Determine the (x, y) coordinate at the center of the cell enclosing the given text.  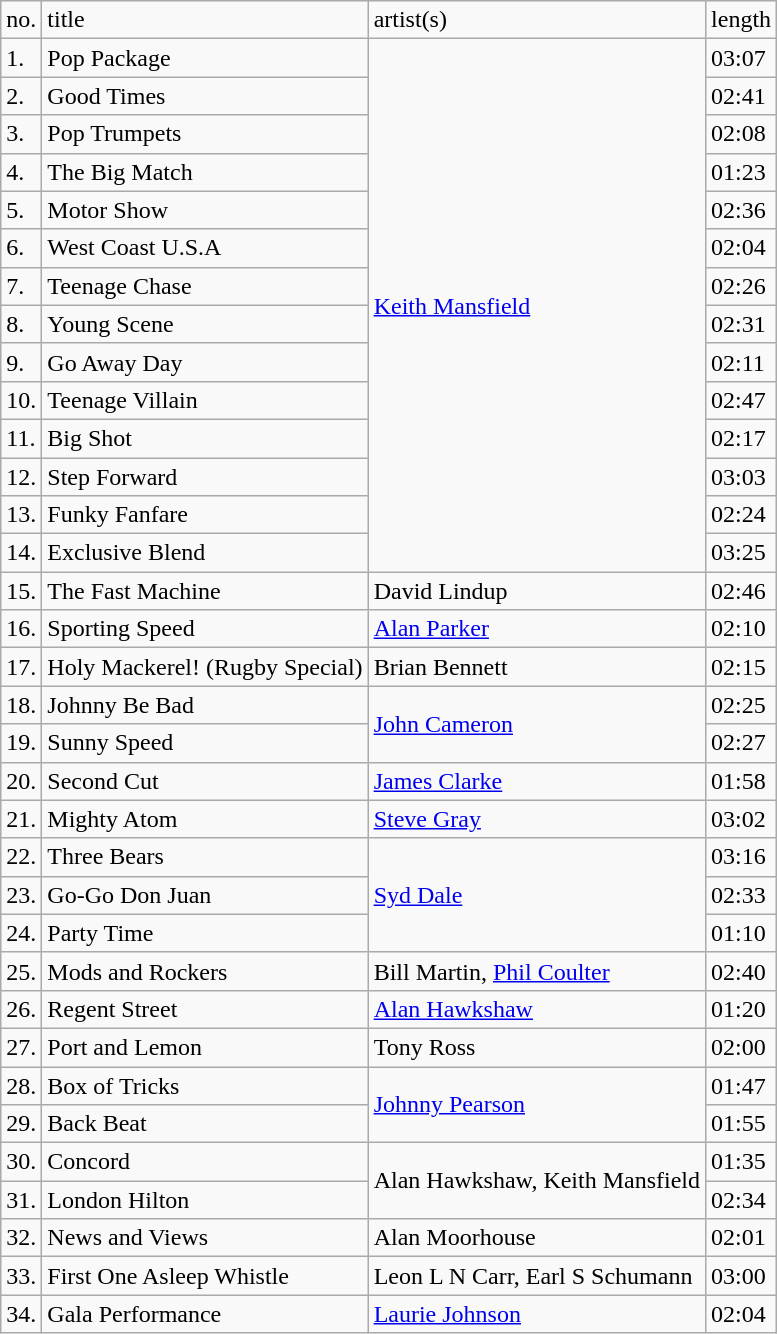
02:24 (742, 515)
28. (22, 1085)
Mighty Atom (205, 819)
02:36 (742, 210)
22. (22, 857)
02:27 (742, 743)
Big Shot (205, 438)
12. (22, 477)
01:23 (742, 172)
Regent Street (205, 1009)
33. (22, 1276)
Box of Tricks (205, 1085)
News and Views (205, 1238)
30. (22, 1162)
Three Bears (205, 857)
Exclusive Blend (205, 553)
John Cameron (536, 724)
Step Forward (205, 477)
02:31 (742, 324)
02:40 (742, 971)
18. (22, 705)
01:47 (742, 1085)
Johnny Pearson (536, 1104)
02:00 (742, 1047)
Motor Show (205, 210)
James Clarke (536, 781)
23. (22, 895)
7. (22, 286)
01:35 (742, 1162)
Back Beat (205, 1124)
03:00 (742, 1276)
Concord (205, 1162)
02:08 (742, 134)
20. (22, 781)
02:15 (742, 667)
Laurie Johnson (536, 1314)
Funky Fanfare (205, 515)
6. (22, 248)
9. (22, 362)
Steve Gray (536, 819)
Mods and Rockers (205, 971)
19. (22, 743)
02:25 (742, 705)
14. (22, 553)
02:34 (742, 1200)
Syd Dale (536, 895)
Alan Hawkshaw, Keith Mansfield (536, 1181)
03:07 (742, 58)
03:16 (742, 857)
02:46 (742, 591)
34. (22, 1314)
Go-Go Don Juan (205, 895)
31. (22, 1200)
11. (22, 438)
4. (22, 172)
02:47 (742, 400)
length (742, 20)
Pop Package (205, 58)
32. (22, 1238)
Sporting Speed (205, 629)
03:02 (742, 819)
15. (22, 591)
2. (22, 96)
02:17 (742, 438)
26. (22, 1009)
artist(s) (536, 20)
Bill Martin, Phil Coulter (536, 971)
Tony Ross (536, 1047)
West Coast U.S.A (205, 248)
29. (22, 1124)
5. (22, 210)
Alan Moorhouse (536, 1238)
Second Cut (205, 781)
Leon L N Carr, Earl S Schumann (536, 1276)
Johnny Be Bad (205, 705)
Good Times (205, 96)
03:25 (742, 553)
David Lindup (536, 591)
Teenage Chase (205, 286)
Holy Mackerel! (Rugby Special) (205, 667)
Alan Hawkshaw (536, 1009)
Gala Performance (205, 1314)
10. (22, 400)
Brian Bennett (536, 667)
02:33 (742, 895)
01:10 (742, 933)
Young Scene (205, 324)
02:26 (742, 286)
17. (22, 667)
Sunny Speed (205, 743)
Go Away Day (205, 362)
01:55 (742, 1124)
Alan Parker (536, 629)
1. (22, 58)
3. (22, 134)
no. (22, 20)
Party Time (205, 933)
24. (22, 933)
Teenage Villain (205, 400)
First One Asleep Whistle (205, 1276)
Pop Trumpets (205, 134)
02:01 (742, 1238)
01:20 (742, 1009)
16. (22, 629)
02:11 (742, 362)
21. (22, 819)
03:03 (742, 477)
25. (22, 971)
02:41 (742, 96)
The Big Match (205, 172)
Keith Mansfield (536, 306)
London Hilton (205, 1200)
Port and Lemon (205, 1047)
01:58 (742, 781)
27. (22, 1047)
8. (22, 324)
title (205, 20)
13. (22, 515)
The Fast Machine (205, 591)
02:10 (742, 629)
